Output the [x, y] coordinate of the center of the cell containing the given text.  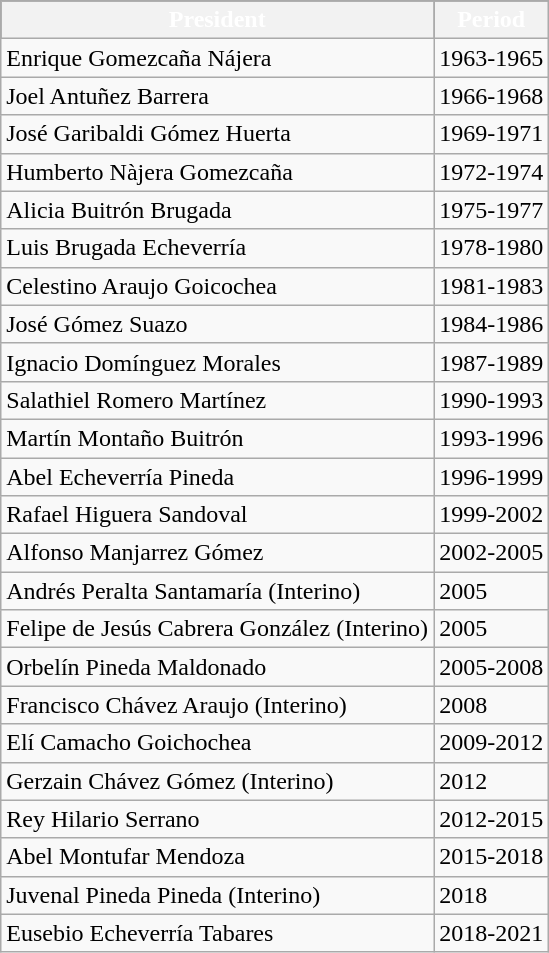
2008 [492, 705]
2005-2008 [492, 667]
2018-2021 [492, 933]
1996-1999 [492, 477]
1963-1965 [492, 58]
1987-1989 [492, 362]
Luis Brugada Echeverría [218, 248]
Francisco Chávez Araujo (Interino) [218, 705]
1975-1977 [492, 210]
Elí Camacho Goichochea [218, 743]
Orbelín Pineda Maldonado [218, 667]
1981-1983 [492, 286]
José Garibaldi Gómez Huerta [218, 134]
Rey Hilario Serrano [218, 819]
Alfonso Manjarrez Gómez [218, 553]
2018 [492, 895]
1990-1993 [492, 400]
2009-2012 [492, 743]
Ignacio Domínguez Morales [218, 362]
1993-1996 [492, 438]
Andrés Peralta Santamaría (Interino) [218, 591]
1972-1974 [492, 172]
2012-2015 [492, 819]
Juvenal Pineda Pineda (Interino) [218, 895]
Humberto Nàjera Gomezcaña [218, 172]
José Gómez Suazo [218, 324]
1969-1971 [492, 134]
Alicia Buitrón Brugada [218, 210]
Gerzain Chávez Gómez (Interino) [218, 781]
President [218, 20]
Martín Montaño Buitrón [218, 438]
2012 [492, 781]
Salathiel Romero Martínez [218, 400]
Joel Antuñez Barrera [218, 96]
1999-2002 [492, 515]
Period [492, 20]
1984-1986 [492, 324]
1966-1968 [492, 96]
Rafael Higuera Sandoval [218, 515]
1978-1980 [492, 248]
2015-2018 [492, 857]
2002-2005 [492, 553]
Abel Echeverría Pineda [218, 477]
Enrique Gomezcaña Nájera [218, 58]
Felipe de Jesús Cabrera González (Interino) [218, 629]
Celestino Araujo Goicochea [218, 286]
Abel Montufar Mendoza [218, 857]
Eusebio Echeverría Tabares [218, 933]
